Search for the cell housing the specified text and yield its [X, Y] center coordinate. 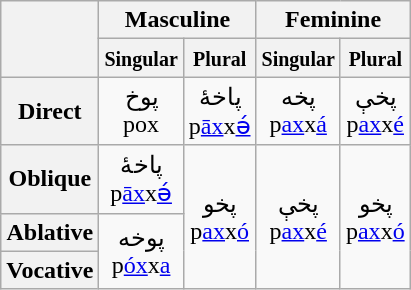
Direct [50, 111]
Vocative [50, 270]
پوخpox [141, 111]
پوخهpóxxa [141, 251]
Oblique [50, 179]
Ablative [50, 232]
Feminine [333, 20]
Masculine [178, 20]
پخهpaxxá [298, 111]
